Find where the given text appears and provide that cell's center as (X, Y) coordinate. 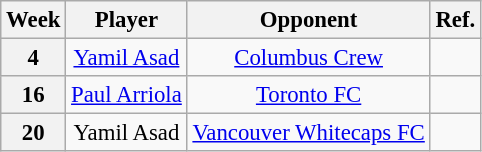
Toronto FC (308, 95)
4 (34, 58)
Player (126, 20)
Vancouver Whitecaps FC (308, 133)
Ref. (455, 20)
Opponent (308, 20)
16 (34, 95)
Paul Arriola (126, 95)
Week (34, 20)
Columbus Crew (308, 58)
20 (34, 133)
